From the cell containing the given text, extract its center point as (X, Y) coordinate. 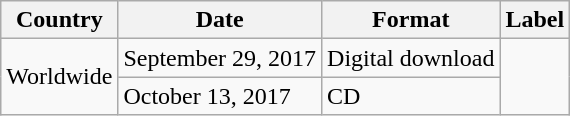
Label (535, 20)
October 13, 2017 (220, 96)
Country (60, 20)
Worldwide (60, 77)
CD (411, 96)
September 29, 2017 (220, 58)
Date (220, 20)
Digital download (411, 58)
Format (411, 20)
